Provide the [X, Y] coordinate of the cell's center where the given text is located.  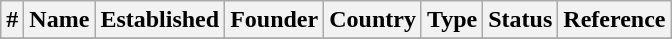
Name [60, 20]
Type [452, 20]
Founder [274, 20]
Reference [614, 20]
Country [373, 20]
# [12, 20]
Status [520, 20]
Established [160, 20]
